Scan for the cell matching the given text and deliver its [x, y] coordinate at center. 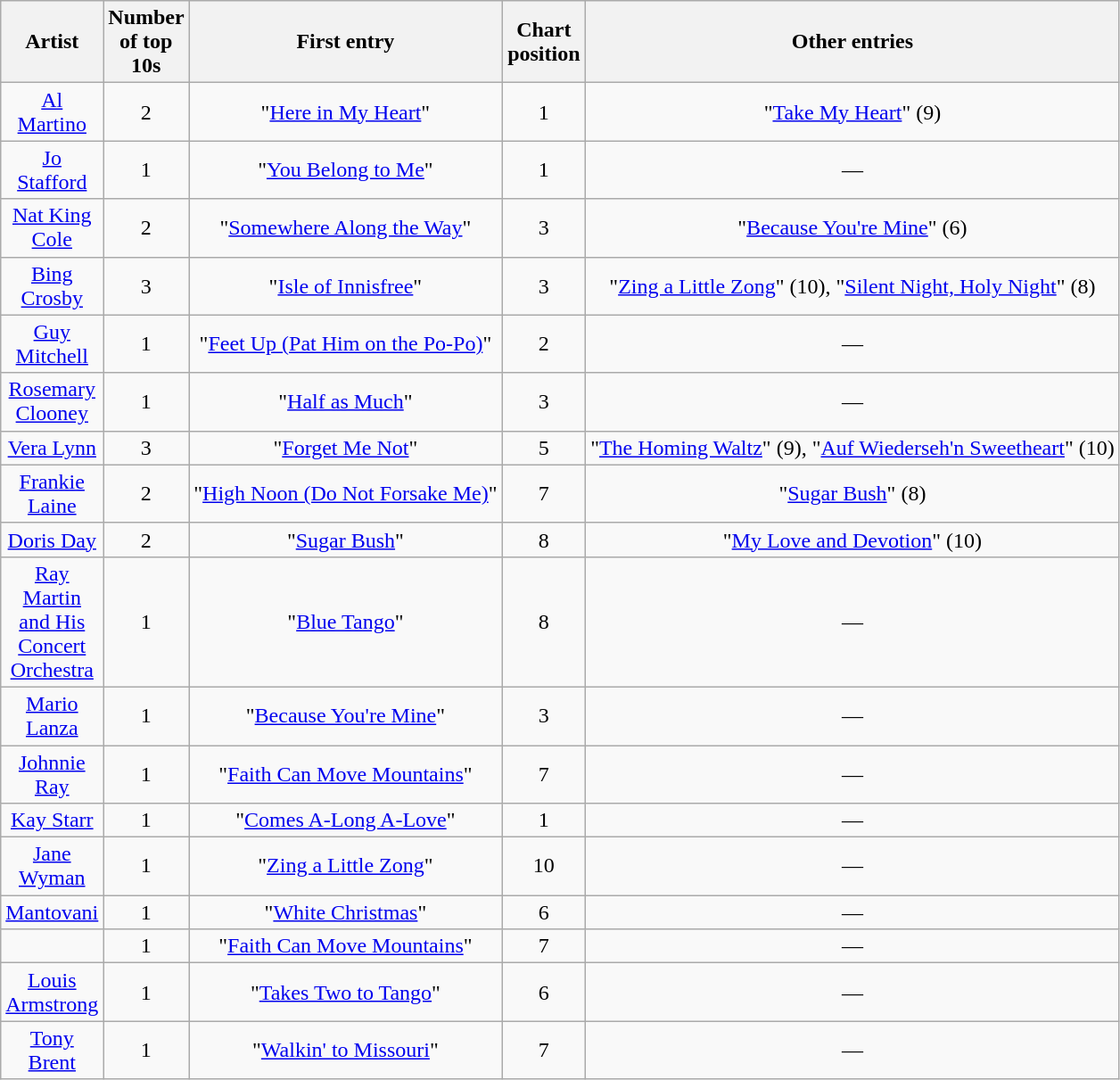
10 [544, 867]
Mario Lanza [52, 715]
"Zing a Little Zong" (10), "Silent Night, Holy Night" (8) [852, 285]
Guy Mitchell [52, 344]
First entry [346, 42]
Nat King Cole [52, 228]
"Zing a Little Zong" [346, 867]
"Because You're Mine" (6) [852, 228]
"Because You're Mine" [346, 715]
"Walkin' to Missouri" [346, 1051]
"The Homing Waltz" (9), "Auf Wiederseh'n Sweetheart" (10) [852, 448]
Vera Lynn [52, 448]
Louis Armstrong [52, 992]
Ray Martin and His Concert Orchestra [52, 622]
"Here in My Heart" [346, 112]
"High Noon (Do Not Forsake Me)" [346, 494]
Chart position [544, 42]
"You Belong to Me" [346, 169]
"Takes Two to Tango" [346, 992]
Jane Wyman [52, 867]
"My Love and Devotion" (10) [852, 540]
"Feet Up (Pat Him on the Po-Po)" [346, 344]
"Sugar Bush" (8) [852, 494]
Tony Brent [52, 1051]
"Comes A-Long A-Love" [346, 820]
Rosemary Clooney [52, 401]
Other entries [852, 42]
"Take My Heart" (9) [852, 112]
"Half as Much" [346, 401]
Number of top 10s [146, 42]
Kay Starr [52, 820]
Artist [52, 42]
"Somewhere Along the Way" [346, 228]
Mantovani [52, 912]
Frankie Laine [52, 494]
"Isle of Innisfree" [346, 285]
5 [544, 448]
"Blue Tango" [346, 622]
Doris Day [52, 540]
Johnnie Ray [52, 774]
"Sugar Bush" [346, 540]
"Forget Me Not" [346, 448]
Al Martino [52, 112]
Bing Crosby [52, 285]
"White Christmas" [346, 912]
Jo Stafford [52, 169]
